Output the [X, Y] coordinate of the center of the cell containing the given text.  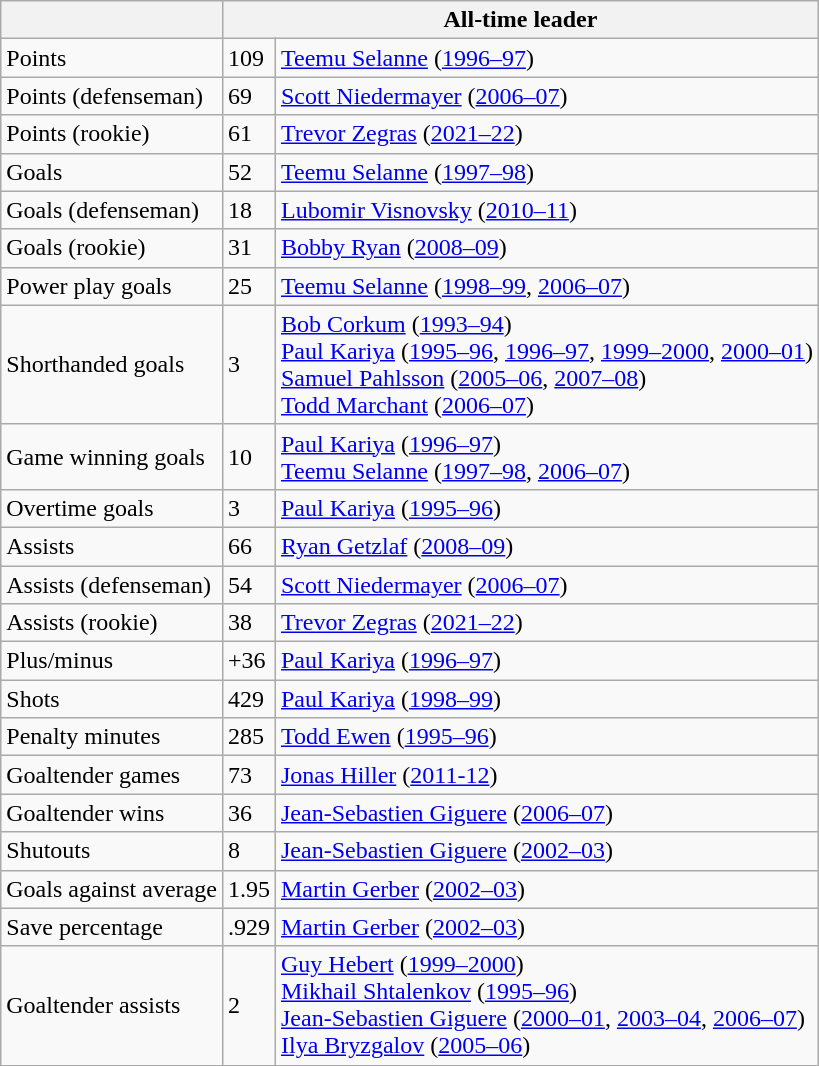
61 [248, 134]
Goals [112, 172]
Ryan Getzlaf (2008–09) [546, 546]
Assists (rookie) [112, 623]
Todd Ewen (1995–96) [546, 737]
Game winning goals [112, 456]
Points (defenseman) [112, 96]
52 [248, 172]
10 [248, 456]
Paul Kariya (1996–97) [546, 661]
109 [248, 58]
+36 [248, 661]
Points (rookie) [112, 134]
2 [248, 1006]
Teemu Selanne (1996–97) [546, 58]
Penalty minutes [112, 737]
69 [248, 96]
All-time leader [520, 20]
Overtime goals [112, 508]
Jean-Sebastien Giguere (2006–07) [546, 813]
Teemu Selanne (1998–99, 2006–07) [546, 286]
Goaltender games [112, 775]
Save percentage [112, 927]
Bob Corkum (1993–94)Paul Kariya (1995–96, 1996–97, 1999–2000, 2000–01)Samuel Pahlsson (2005–06, 2007–08)Todd Marchant (2006–07) [546, 364]
25 [248, 286]
Lubomir Visnovsky (2010–11) [546, 210]
Goals (rookie) [112, 248]
Assists [112, 546]
Plus/minus [112, 661]
Shutouts [112, 851]
66 [248, 546]
Points [112, 58]
Bobby Ryan (2008–09) [546, 248]
429 [248, 699]
Paul Kariya (1996–97)Teemu Selanne (1997–98, 2006–07) [546, 456]
8 [248, 851]
54 [248, 585]
.929 [248, 927]
Paul Kariya (1998–99) [546, 699]
Jonas Hiller (2011-12) [546, 775]
Goals against average [112, 889]
38 [248, 623]
Assists (defenseman) [112, 585]
18 [248, 210]
1.95 [248, 889]
Guy Hebert (1999–2000)Mikhail Shtalenkov (1995–96)Jean-Sebastien Giguere (2000–01, 2003–04, 2006–07)Ilya Bryzgalov (2005–06) [546, 1006]
Shorthanded goals [112, 364]
Jean-Sebastien Giguere (2002–03) [546, 851]
Shots [112, 699]
36 [248, 813]
Teemu Selanne (1997–98) [546, 172]
Goals (defenseman) [112, 210]
Goaltender wins [112, 813]
Paul Kariya (1995–96) [546, 508]
31 [248, 248]
Power play goals [112, 286]
285 [248, 737]
Goaltender assists [112, 1006]
73 [248, 775]
